Scan for the cell matching the given text and deliver its [X, Y] coordinate at center. 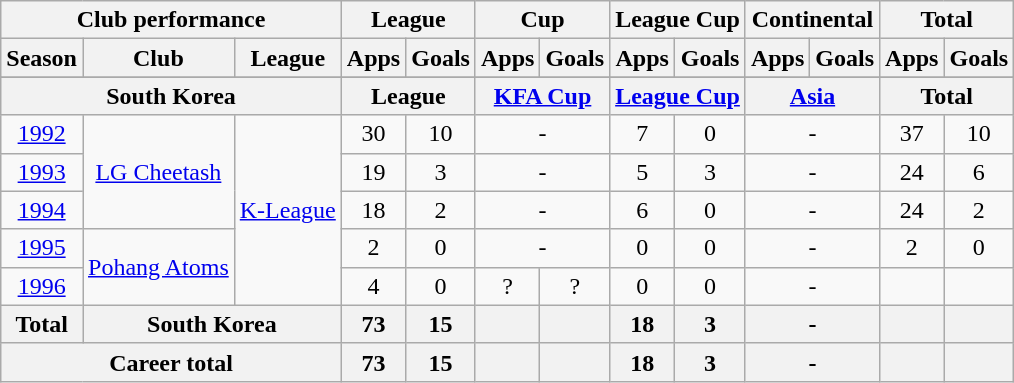
1992 [42, 134]
7 [642, 134]
5 [642, 172]
1995 [42, 248]
37 [912, 134]
Career total [172, 362]
Club performance [172, 20]
K-League [288, 210]
Pohang Atoms [158, 267]
1996 [42, 286]
1993 [42, 172]
Continental [812, 20]
Cup [542, 20]
Club [158, 58]
30 [373, 134]
19 [373, 172]
Season [42, 58]
4 [373, 286]
LG Cheetash [158, 172]
Asia [812, 96]
KFA Cup [542, 96]
1994 [42, 210]
